Extract the [x, y] coordinate from the center of the cell holding the provided text.  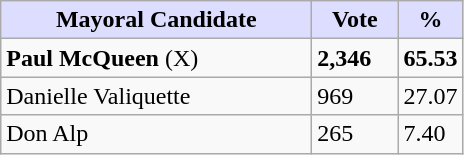
969 [355, 96]
Vote [355, 20]
27.07 [430, 96]
Paul McQueen (X) [156, 58]
2,346 [355, 58]
Mayoral Candidate [156, 20]
Danielle Valiquette [156, 96]
265 [355, 134]
7.40 [430, 134]
% [430, 20]
Don Alp [156, 134]
65.53 [430, 58]
